Find where the given text appears and provide that cell's center as (x, y) coordinate. 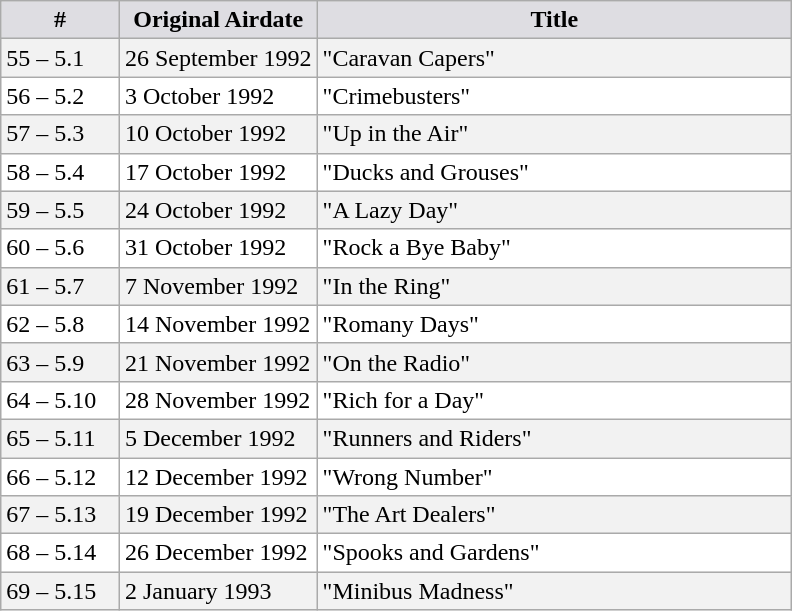
"Up in the Air" (554, 134)
55 – 5.1 (60, 58)
"On the Radio" (554, 362)
"Rich for a Day" (554, 400)
64 – 5.10 (60, 400)
14 November 1992 (218, 324)
66 – 5.12 (60, 477)
59 – 5.5 (60, 210)
5 December 1992 (218, 438)
24 October 1992 (218, 210)
"Romany Days" (554, 324)
26 September 1992 (218, 58)
"In the Ring" (554, 286)
28 November 1992 (218, 400)
61 – 5.7 (60, 286)
68 – 5.14 (60, 553)
65 – 5.11 (60, 438)
31 October 1992 (218, 248)
2 January 1993 (218, 591)
Title (554, 20)
Original Airdate (218, 20)
"Runners and Riders" (554, 438)
7 November 1992 (218, 286)
67 – 5.13 (60, 515)
63 – 5.9 (60, 362)
# (60, 20)
58 – 5.4 (60, 172)
60 – 5.6 (60, 248)
12 December 1992 (218, 477)
"Minibus Madness" (554, 591)
"Rock a Bye Baby" (554, 248)
"Wrong Number" (554, 477)
"Caravan Capers" (554, 58)
"The Art Dealers" (554, 515)
69 – 5.15 (60, 591)
3 October 1992 (218, 96)
"Spooks and Gardens" (554, 553)
19 December 1992 (218, 515)
"Crimebusters" (554, 96)
"Ducks and Grouses" (554, 172)
10 October 1992 (218, 134)
62 – 5.8 (60, 324)
21 November 1992 (218, 362)
"A Lazy Day" (554, 210)
17 October 1992 (218, 172)
57 – 5.3 (60, 134)
56 – 5.2 (60, 96)
26 December 1992 (218, 553)
